Return the (X, Y) coordinate for the center point of the cell that contains the specified text.  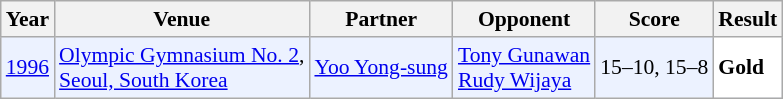
Score (654, 19)
Gold (748, 68)
Yoo Yong-sung (381, 68)
15–10, 15–8 (654, 68)
Venue (182, 19)
Partner (381, 19)
Tony Gunawan Rudy Wijaya (524, 68)
Year (28, 19)
1996 (28, 68)
Opponent (524, 19)
Olympic Gymnasium No. 2,Seoul, South Korea (182, 68)
Result (748, 19)
